For the text-containing cell, return its midpoint in [x, y] coordinate format. 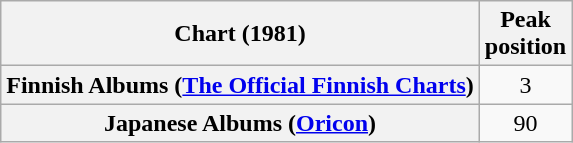
3 [525, 85]
Peakposition [525, 34]
Japanese Albums (Oricon) [240, 123]
Chart (1981) [240, 34]
Finnish Albums (The Official Finnish Charts) [240, 85]
90 [525, 123]
